Scan for the cell matching the given text and deliver its [X, Y] coordinate at center. 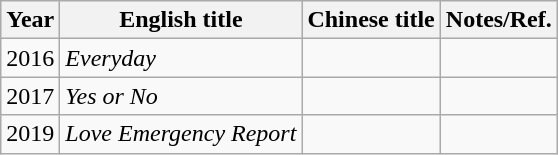
Year [30, 20]
Yes or No [181, 96]
Chinese title [371, 20]
English title [181, 20]
2016 [30, 58]
Everyday [181, 58]
Love Emergency Report [181, 134]
2017 [30, 96]
2019 [30, 134]
Notes/Ref. [498, 20]
